Return (X, Y) of the center of cell containing provided text 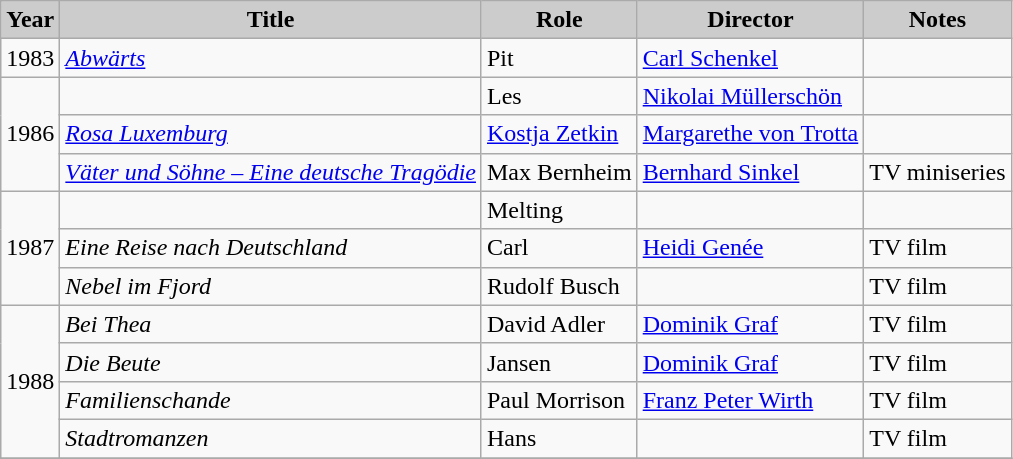
Notes (938, 20)
Abwärts (271, 58)
Nebel im Fjord (271, 286)
Franz Peter Wirth (750, 400)
Jansen (559, 362)
Margarethe von Trotta (750, 134)
TV miniseries (938, 172)
Kostja Zetkin (559, 134)
Year (30, 20)
Hans (559, 438)
1987 (30, 248)
Die Beute (271, 362)
Stadtromanzen (271, 438)
Rosa Luxemburg (271, 134)
Väter und Söhne – Eine deutsche Tragödie (271, 172)
Familienschande (271, 400)
Melting (559, 210)
Bernhard Sinkel (750, 172)
David Adler (559, 324)
Eine Reise nach Deutschland (271, 248)
Rudolf Busch (559, 286)
Bei Thea (271, 324)
Title (271, 20)
1988 (30, 381)
Les (559, 96)
Pit (559, 58)
Heidi Genée (750, 248)
Carl Schenkel (750, 58)
1986 (30, 134)
Carl (559, 248)
Nikolai Müllerschön (750, 96)
Max Bernheim (559, 172)
Role (559, 20)
1983 (30, 58)
Director (750, 20)
Paul Morrison (559, 400)
